Return the [X, Y] coordinate for the center point of the cell that contains the specified text.  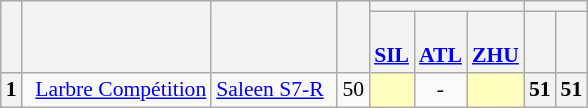
SIL [392, 42]
Larbre Compétition [121, 90]
ZHU [496, 42]
ATL [440, 42]
50 [353, 90]
1 [12, 90]
Saleen S7-R [270, 90]
- [440, 90]
